From the cell containing the given text, extract its center point as [x, y] coordinate. 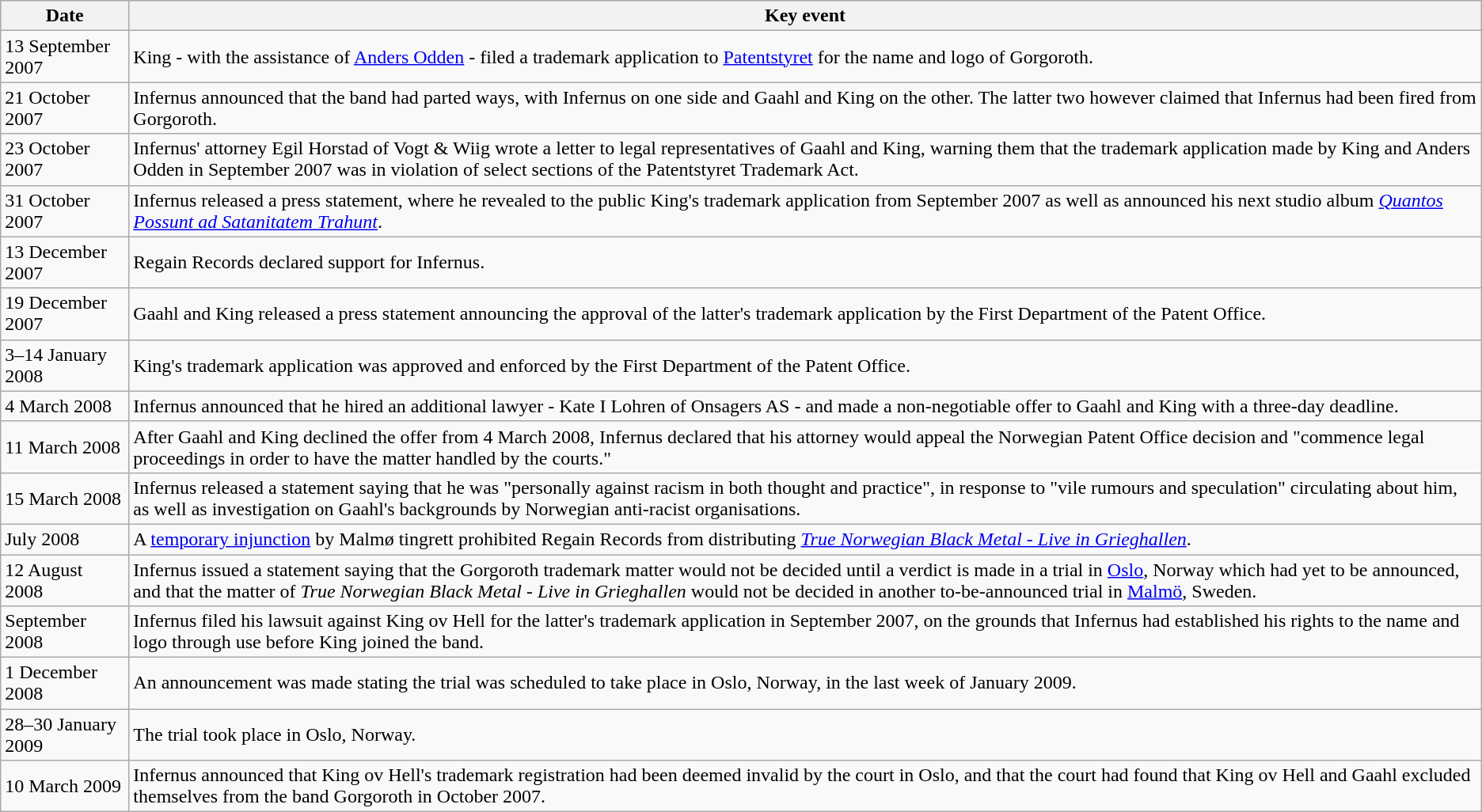
Key event [805, 16]
Date [65, 16]
The trial took place in Oslo, Norway. [805, 734]
4 March 2008 [65, 406]
1 December 2008 [65, 684]
Gaahl and King released a press statement announcing the approval of the latter's trademark application by the First Department of the Patent Office. [805, 313]
10 March 2009 [65, 787]
13 December 2007 [65, 263]
September 2008 [65, 632]
31 October 2007 [65, 211]
28–30 January 2009 [65, 734]
An announcement was made stating the trial was scheduled to take place in Oslo, Norway, in the last week of January 2009. [805, 684]
21 October 2007 [65, 108]
3–14 January 2008 [65, 366]
A temporary injunction by Malmø tingrett prohibited Regain Records from distributing True Norwegian Black Metal - Live in Grieghallen. [805, 539]
12 August 2008 [65, 579]
King's trademark application was approved and enforced by the First Department of the Patent Office. [805, 366]
Regain Records declared support for Infernus. [805, 263]
19 December 2007 [65, 313]
King - with the assistance of Anders Odden - filed a trademark application to Patentstyret for the name and logo of Gorgoroth. [805, 57]
13 September 2007 [65, 57]
July 2008 [65, 539]
11 March 2008 [65, 446]
15 March 2008 [65, 499]
23 October 2007 [65, 160]
